From the cell containing the given text, extract its center point as (X, Y) coordinate. 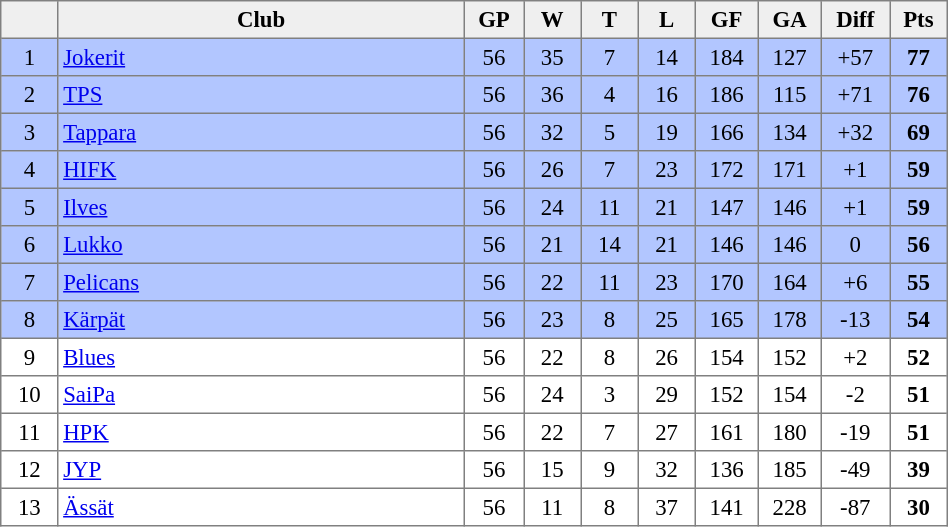
HIFK (261, 170)
+32 (855, 132)
0 (855, 245)
55 (919, 282)
185 (790, 470)
166 (726, 132)
-2 (855, 395)
134 (790, 132)
Ässät (261, 507)
25 (666, 320)
Kärpät (261, 320)
-49 (855, 470)
54 (919, 320)
Pts (919, 20)
GP (494, 20)
Lukko (261, 245)
77 (919, 57)
GF (726, 20)
184 (726, 57)
-87 (855, 507)
115 (790, 95)
161 (726, 432)
Ilves (261, 207)
+6 (855, 282)
52 (919, 357)
-13 (855, 320)
170 (726, 282)
12 (30, 470)
39 (919, 470)
127 (790, 57)
180 (790, 432)
171 (790, 170)
TPS (261, 95)
165 (726, 320)
HPK (261, 432)
27 (666, 432)
19 (666, 132)
178 (790, 320)
13 (30, 507)
36 (552, 95)
Jokerit (261, 57)
GA (790, 20)
141 (726, 507)
16 (666, 95)
L (666, 20)
164 (790, 282)
Diff (855, 20)
30 (919, 507)
1 (30, 57)
-19 (855, 432)
136 (726, 470)
228 (790, 507)
T (610, 20)
6 (30, 245)
10 (30, 395)
37 (666, 507)
JYP (261, 470)
172 (726, 170)
69 (919, 132)
+57 (855, 57)
147 (726, 207)
W (552, 20)
Tappara (261, 132)
Blues (261, 357)
Pelicans (261, 282)
+71 (855, 95)
76 (919, 95)
Club (261, 20)
29 (666, 395)
+2 (855, 357)
2 (30, 95)
186 (726, 95)
SaiPa (261, 395)
15 (552, 470)
35 (552, 57)
